Pinpoint the cell where the given text exists, returning its (X, Y) midpoint coordinate. 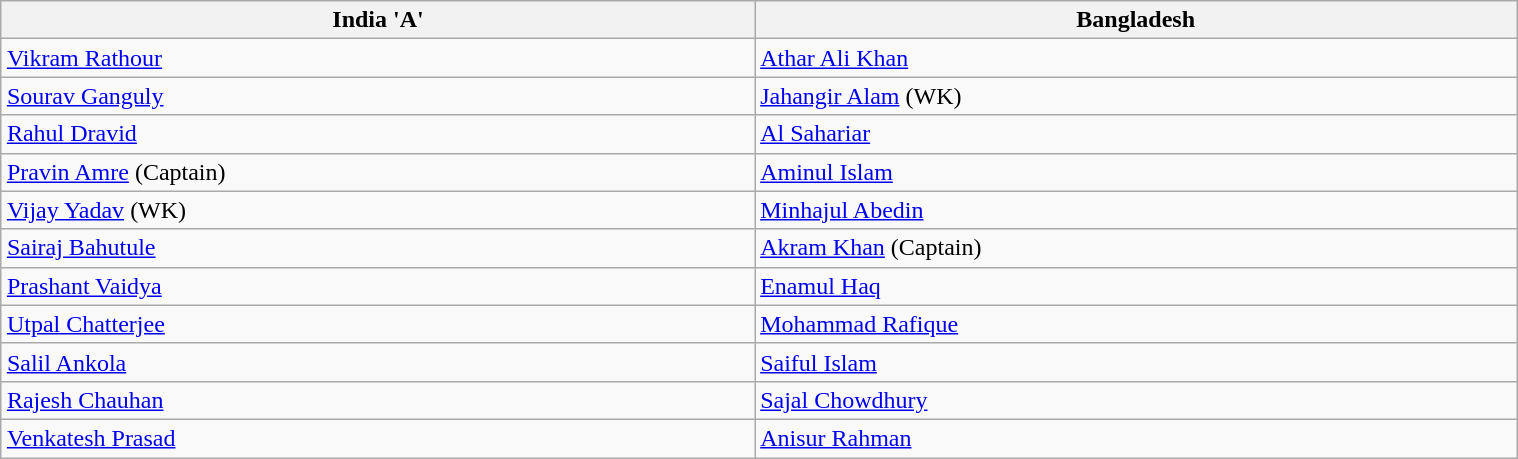
Saiful Islam (1136, 362)
Sairaj Bahutule (378, 248)
Sourav Ganguly (378, 96)
Bangladesh (1136, 20)
Akram Khan (Captain) (1136, 248)
Minhajul Abedin (1136, 210)
Salil Ankola (378, 362)
Anisur Rahman (1136, 438)
Rahul Dravid (378, 134)
Sajal Chowdhury (1136, 400)
Aminul Islam (1136, 172)
Utpal Chatterjee (378, 324)
Rajesh Chauhan (378, 400)
Athar Ali Khan (1136, 58)
Pravin Amre (Captain) (378, 172)
Al Sahariar (1136, 134)
Enamul Haq (1136, 286)
Vikram Rathour (378, 58)
Jahangir Alam (WK) (1136, 96)
Venkatesh Prasad (378, 438)
India 'A' (378, 20)
Prashant Vaidya (378, 286)
Vijay Yadav (WK) (378, 210)
Mohammad Rafique (1136, 324)
